Capture the cell that displays the provided text and extract its [x, y] central coordinate. 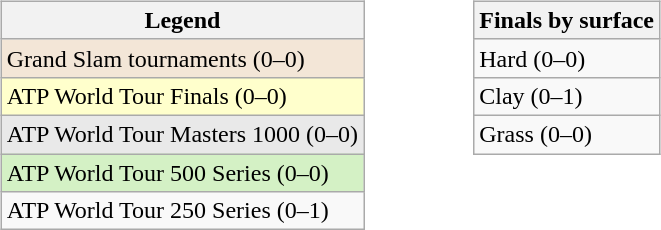
ATP World Tour Finals (0–0) [182, 96]
Grand Slam tournaments (0–0) [182, 58]
Hard (0–0) [567, 58]
ATP World Tour 500 Series (0–0) [182, 173]
ATP World Tour 250 Series (0–1) [182, 211]
Legend [182, 20]
Clay (0–1) [567, 96]
Finals by surface [567, 20]
ATP World Tour Masters 1000 (0–0) [182, 134]
Grass (0–0) [567, 134]
